Detect which cell encompasses the target text, then output its [x, y] center coordinate. 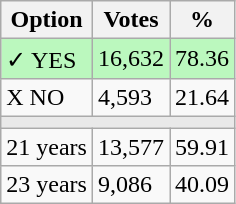
% [202, 20]
9,086 [130, 185]
21 years [47, 147]
Option [47, 20]
4,593 [130, 97]
78.36 [202, 59]
21.64 [202, 97]
X NO [47, 97]
✓ YES [47, 59]
16,632 [130, 59]
Votes [130, 20]
40.09 [202, 185]
13,577 [130, 147]
23 years [47, 185]
59.91 [202, 147]
